Extract the (x, y) coordinate from the center of the cell holding the provided text.  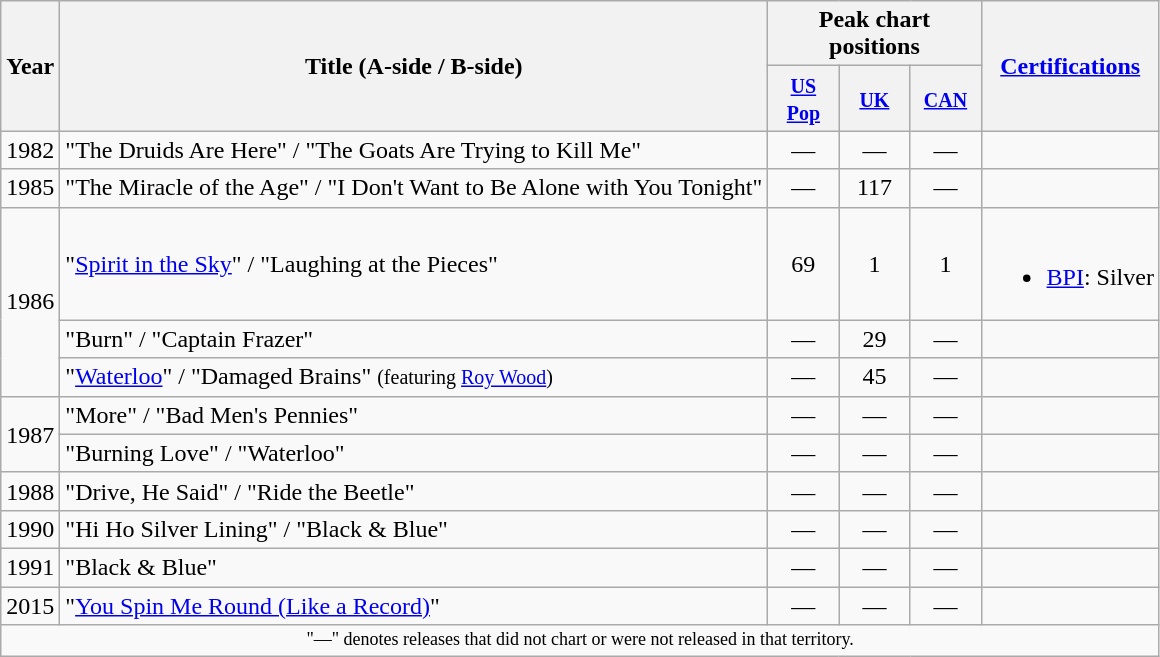
"Burning Love" / "Waterloo" (414, 453)
1990 (30, 529)
"Drive, He Said" / "Ride the Beetle" (414, 491)
1985 (30, 188)
1982 (30, 150)
Title (A-side / B-side) (414, 66)
29 (874, 339)
69 (804, 264)
"Black & Blue" (414, 567)
"The Miracle of the Age" / "I Don't Want to Be Alone with You Tonight" (414, 188)
UK (874, 98)
"Hi Ho Silver Lining" / "Black & Blue" (414, 529)
US Pop (804, 98)
"—" denotes releases that did not chart or were not released in that territory. (580, 640)
Certifications (1070, 66)
1986 (30, 302)
"Waterloo" / "Damaged Brains" (featuring Roy Wood) (414, 377)
"The Druids Are Here" / "The Goats Are Trying to Kill Me" (414, 150)
BPI: Silver (1070, 264)
"Spirit in the Sky" / "Laughing at the Pieces" (414, 264)
"You Spin Me Round (Like a Record)" (414, 605)
117 (874, 188)
"More" / "Bad Men's Pennies" (414, 415)
2015 (30, 605)
1987 (30, 434)
1988 (30, 491)
Peak chart positions (874, 34)
1991 (30, 567)
CAN (946, 98)
45 (874, 377)
Year (30, 66)
"Burn" / "Captain Frazer" (414, 339)
